For the text-containing cell, return its midpoint in [X, Y] coordinate format. 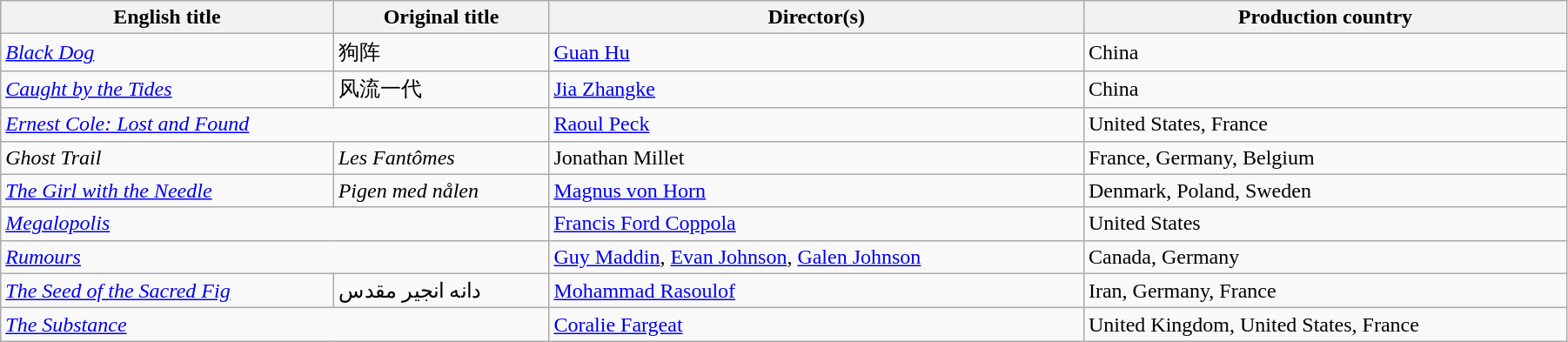
United States [1324, 224]
France, Germany, Belgium [1324, 158]
Iran, Germany, France [1324, 291]
Denmark, Poland, Sweden [1324, 191]
Rumours [275, 257]
Guan Hu [816, 52]
Black Dog [167, 52]
Caught by the Tides [167, 89]
Mohammad Rasoulof [816, 291]
Guy Maddin, Evan Johnson, Galen Johnson [816, 257]
English title [167, 17]
دانه انجیر مقدس [441, 291]
Megalopolis [275, 224]
United States, France [1324, 124]
Pigen med nålen [441, 191]
Francis Ford Coppola [816, 224]
Ghost Trail [167, 158]
Original title [441, 17]
Coralie Fargeat [816, 325]
Production country [1324, 17]
Director(s) [816, 17]
Magnus von Horn [816, 191]
风流一代 [441, 89]
The Seed of the Sacred Fig [167, 291]
Canada, Germany [1324, 257]
The Substance [275, 325]
Raoul Peck [816, 124]
狗阵 [441, 52]
The Girl with the Needle [167, 191]
United Kingdom, United States, France [1324, 325]
Les Fantômes [441, 158]
Ernest Cole: Lost and Found [275, 124]
Jia Zhangke [816, 89]
Jonathan Millet [816, 158]
